Locate the cell with the specified text and output its [x, y] center coordinate. 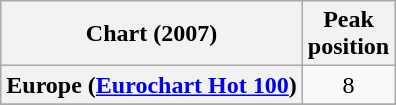
Chart (2007) [152, 34]
8 [348, 85]
Peakposition [348, 34]
Europe (Eurochart Hot 100) [152, 85]
